Identify which cell holds the provided text, then report its (X, Y) central coordinate. 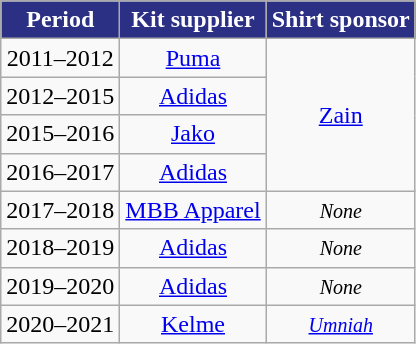
2017–2018 (60, 210)
2015–2016 (60, 134)
Kelme (193, 324)
Period (60, 20)
2020–2021 (60, 324)
2012–2015 (60, 96)
Kit supplier (193, 20)
Puma (193, 58)
MBB Apparel (193, 210)
Zain (340, 115)
2018–2019 (60, 248)
2019–2020 (60, 286)
2016–2017 (60, 172)
Umniah (340, 324)
2011–2012 (60, 58)
Shirt sponsor (340, 20)
Jako (193, 134)
